Pinpoint the cell where the given text exists, returning its [X, Y] midpoint coordinate. 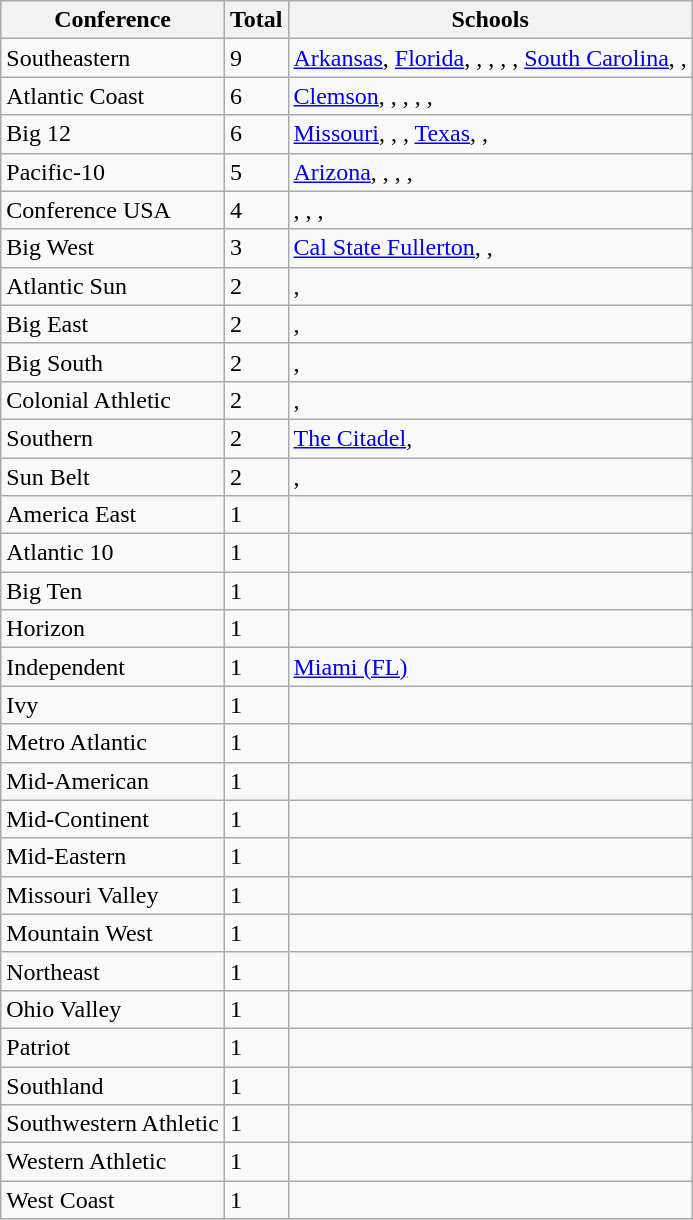
Atlantic Coast [113, 96]
Conference USA [113, 210]
Atlantic Sun [113, 286]
Big Ten [113, 591]
America East [113, 515]
The Citadel, [490, 438]
Clemson, , , , , [490, 96]
, , , [490, 210]
Colonial Athletic [113, 400]
Atlantic 10 [113, 553]
Southeastern [113, 58]
Arkansas, Florida, , , , , South Carolina, , [490, 58]
Mid-Continent [113, 819]
Mid-Eastern [113, 857]
Ivy [113, 705]
4 [256, 210]
Northeast [113, 971]
Southern [113, 438]
Total [256, 20]
Miami (FL) [490, 667]
Independent [113, 667]
Pacific-10 [113, 172]
Cal State Fullerton, , [490, 248]
Big West [113, 248]
5 [256, 172]
Missouri Valley [113, 895]
Western Athletic [113, 1162]
9 [256, 58]
Arizona, , , , [490, 172]
Schools [490, 20]
Sun Belt [113, 477]
Missouri, , , Texas, , [490, 134]
Southland [113, 1085]
3 [256, 248]
Mountain West [113, 933]
Metro Atlantic [113, 743]
Mid-American [113, 781]
Horizon [113, 629]
Southwestern Athletic [113, 1124]
Ohio Valley [113, 1009]
Conference [113, 20]
Big South [113, 362]
Big East [113, 324]
West Coast [113, 1200]
Big 12 [113, 134]
Patriot [113, 1047]
